Return (X, Y) of the center of cell containing provided text 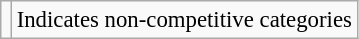
Indicates non-competitive categories (184, 20)
